Pinpoint the cell where the given text exists, returning its (X, Y) midpoint coordinate. 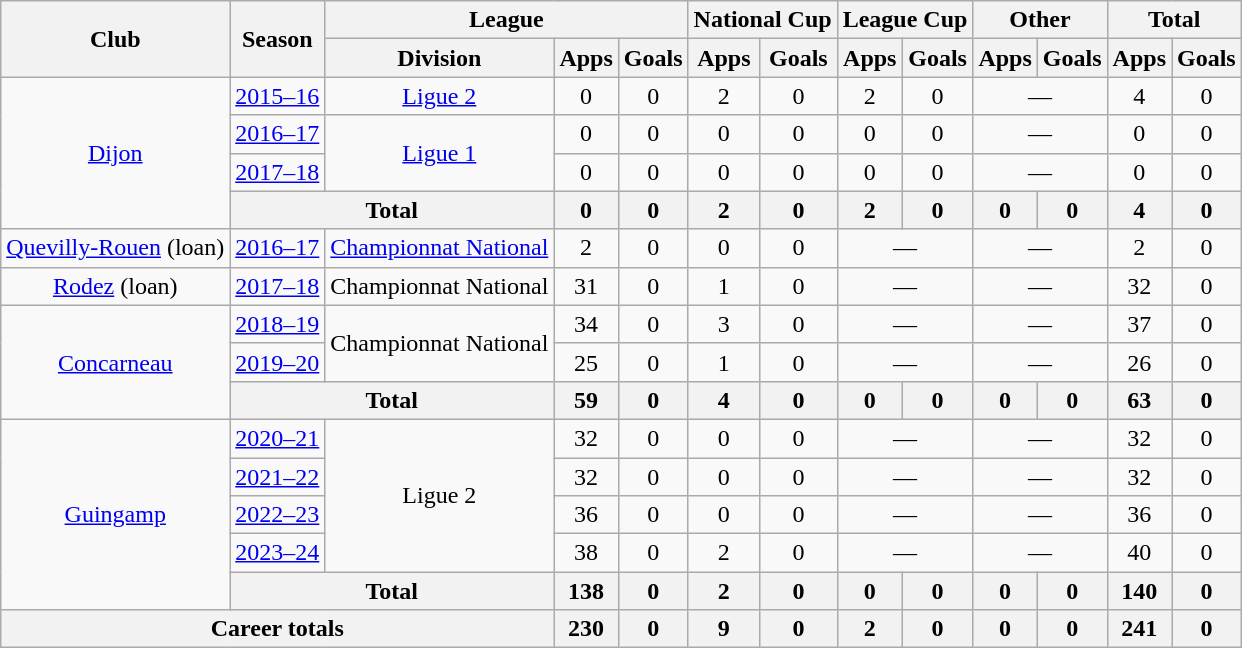
26 (1139, 362)
63 (1139, 400)
Club (116, 39)
Rodez (loan) (116, 286)
59 (586, 400)
Concarneau (116, 362)
Other (1040, 20)
25 (586, 362)
2020–21 (278, 438)
2022–23 (278, 515)
2023–24 (278, 553)
Dijon (116, 153)
League Cup (905, 20)
National Cup (762, 20)
Guingamp (116, 514)
138 (586, 591)
Division (440, 58)
34 (586, 324)
9 (724, 629)
40 (1139, 553)
Career totals (278, 629)
2021–22 (278, 477)
League (506, 20)
2018–19 (278, 324)
2019–20 (278, 362)
230 (586, 629)
38 (586, 553)
37 (1139, 324)
2015–16 (278, 96)
3 (724, 324)
31 (586, 286)
Ligue 1 (440, 153)
Season (278, 39)
140 (1139, 591)
241 (1139, 629)
Quevilly-Rouen (loan) (116, 248)
